Identify which cell holds the provided text, then report its [x, y] central coordinate. 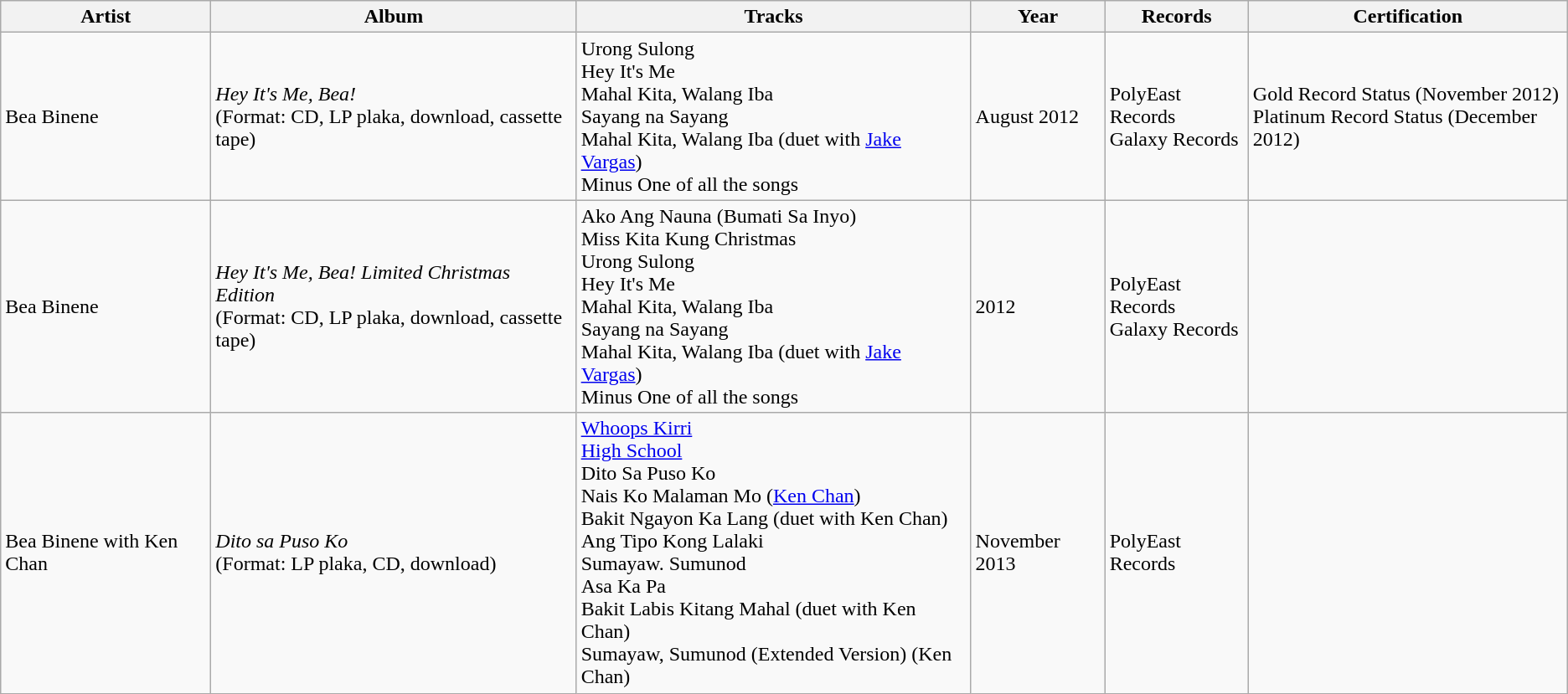
Album [394, 17]
Tracks [774, 17]
August 2012 [1038, 116]
Artist [106, 17]
Year [1038, 17]
Records [1176, 17]
Certification [1407, 17]
PolyEast Records [1176, 553]
Urong Sulong Hey It's Me Mahal Kita, Walang Iba Sayang na Sayang Mahal Kita, Walang Iba (duet with Jake Vargas)Minus One of all the songs [774, 116]
Gold Record Status (November 2012)Platinum Record Status (December 2012) [1407, 116]
Dito sa Puso Ko(Format: LP plaka, CD, download) [394, 553]
Hey It's Me, Bea! Limited Christmas Edition(Format: CD, LP plaka, download, cassette tape) [394, 306]
Bea Binene with Ken Chan [106, 553]
Hey It's Me, Bea!(Format: CD, LP plaka, download, cassette tape) [394, 116]
November 2013 [1038, 553]
2012 [1038, 306]
